Return the (x, y) coordinate for the center point of the cell that contains the specified text.  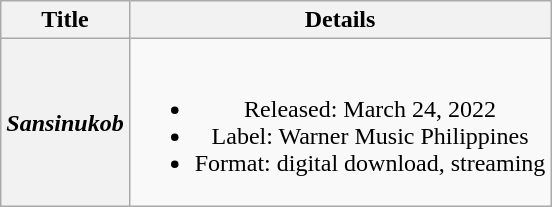
Details (340, 20)
Released: March 24, 2022Label: Warner Music PhilippinesFormat: digital download, streaming (340, 122)
Sansinukob (65, 122)
Title (65, 20)
